Return (x, y) of the center of cell containing provided text 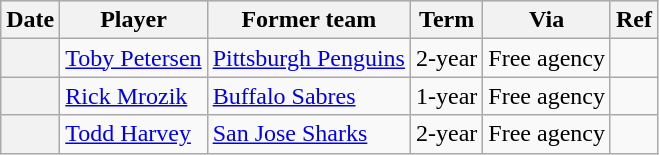
Via (547, 20)
Term (446, 20)
Former team (308, 20)
Ref (634, 20)
Todd Harvey (134, 134)
Player (134, 20)
1-year (446, 96)
Rick Mrozik (134, 96)
San Jose Sharks (308, 134)
Date (30, 20)
Buffalo Sabres (308, 96)
Toby Petersen (134, 58)
Pittsburgh Penguins (308, 58)
